Detect which cell encompasses the target text, then output its (x, y) center coordinate. 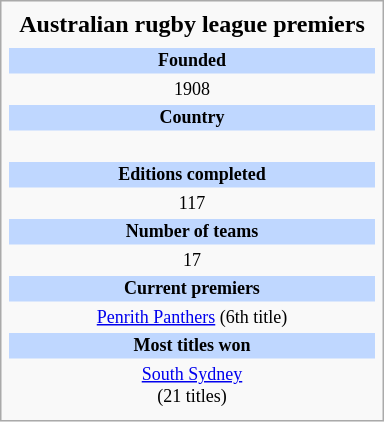
1908 (192, 90)
Editions completed (192, 175)
Current premiers (192, 289)
South Sydney(21 titles) (192, 386)
117 (192, 204)
Most titles won (192, 346)
Founded (192, 61)
Australian rugby league premiers (192, 24)
Penrith Panthers (6th title) (192, 318)
17 (192, 261)
Number of teams (192, 232)
Country (192, 118)
